Search for the cell housing the specified text and yield its (X, Y) center coordinate. 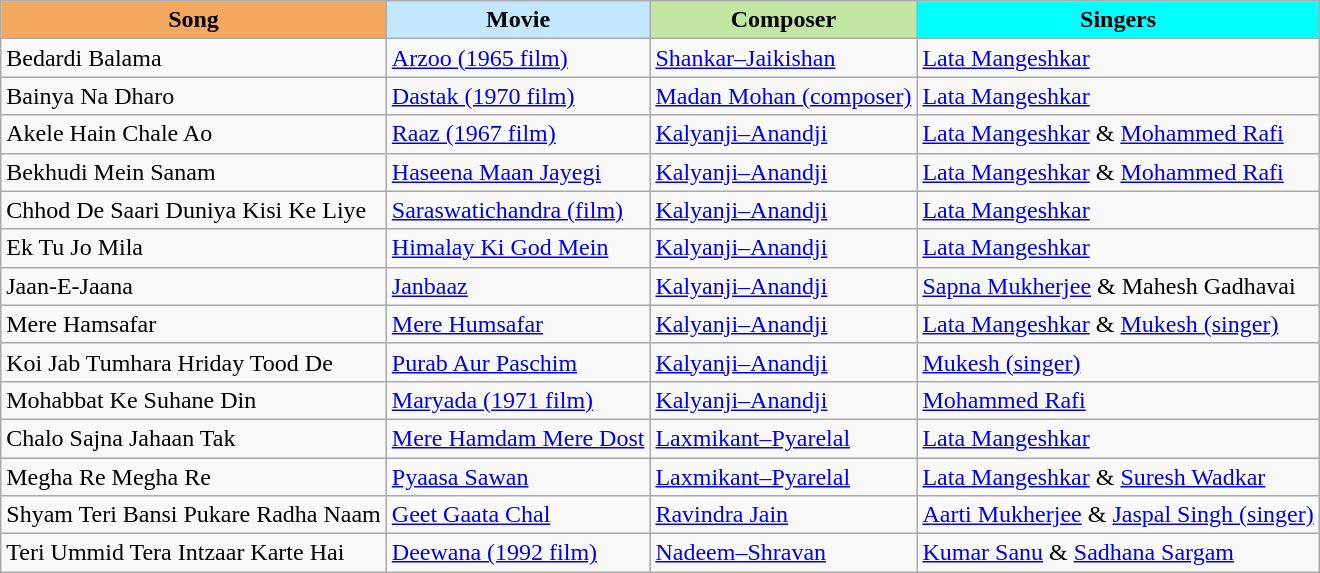
Raaz (1967 film) (518, 134)
Janbaaz (518, 286)
Mukesh (singer) (1118, 362)
Mere Humsafar (518, 324)
Teri Ummid Tera Intzaar Karte Hai (194, 553)
Maryada (1971 film) (518, 400)
Dastak (1970 film) (518, 96)
Ravindra Jain (784, 515)
Koi Jab Tumhara Hriday Tood De (194, 362)
Geet Gaata Chal (518, 515)
Deewana (1992 film) (518, 553)
Saraswatichandra (film) (518, 210)
Shyam Teri Bansi Pukare Radha Naam (194, 515)
Composer (784, 20)
Akele Hain Chale Ao (194, 134)
Lata Mangeshkar & Suresh Wadkar (1118, 477)
Mere Hamdam Mere Dost (518, 438)
Arzoo (1965 film) (518, 58)
Song (194, 20)
Movie (518, 20)
Bekhudi Mein Sanam (194, 172)
Jaan-E-Jaana (194, 286)
Shankar–Jaikishan (784, 58)
Singers (1118, 20)
Mohammed Rafi (1118, 400)
Chhod De Saari Duniya Kisi Ke Liye (194, 210)
Himalay Ki God Mein (518, 248)
Mohabbat Ke Suhane Din (194, 400)
Bedardi Balama (194, 58)
Megha Re Megha Re (194, 477)
Sapna Mukherjee & Mahesh Gadhavai (1118, 286)
Nadeem–Shravan (784, 553)
Haseena Maan Jayegi (518, 172)
Bainya Na Dharo (194, 96)
Pyaasa Sawan (518, 477)
Kumar Sanu & Sadhana Sargam (1118, 553)
Lata Mangeshkar & Mukesh (singer) (1118, 324)
Mere Hamsafar (194, 324)
Aarti Mukherjee & Jaspal Singh (singer) (1118, 515)
Ek Tu Jo Mila (194, 248)
Chalo Sajna Jahaan Tak (194, 438)
Purab Aur Paschim (518, 362)
Madan Mohan (composer) (784, 96)
